Determine the (X, Y) coordinate at the center of the cell enclosing the given text.  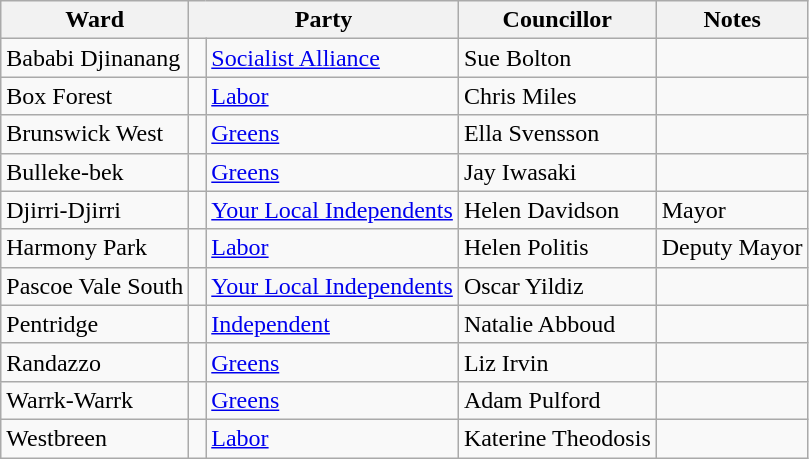
Ward (95, 20)
Harmony Park (95, 248)
Katerine Theodosis (557, 438)
Helen Politis (557, 248)
Deputy Mayor (732, 248)
Westbreen (95, 438)
Ella Svensson (557, 134)
Box Forest (95, 96)
Chris Miles (557, 96)
Independent (332, 324)
Bababi Djinanang (95, 58)
Sue Bolton (557, 58)
Natalie Abboud (557, 324)
Oscar Yildiz (557, 286)
Randazzo (95, 362)
Brunswick West (95, 134)
Adam Pulford (557, 400)
Pascoe Vale South (95, 286)
Party (324, 20)
Pentridge (95, 324)
Djirri-Djirri (95, 210)
Warrk-Warrk (95, 400)
Mayor (732, 210)
Notes (732, 20)
Councillor (557, 20)
Helen Davidson (557, 210)
Bulleke-bek (95, 172)
Socialist Alliance (332, 58)
Liz Irvin (557, 362)
Jay Iwasaki (557, 172)
